From the cell containing the given text, extract its center point as (X, Y) coordinate. 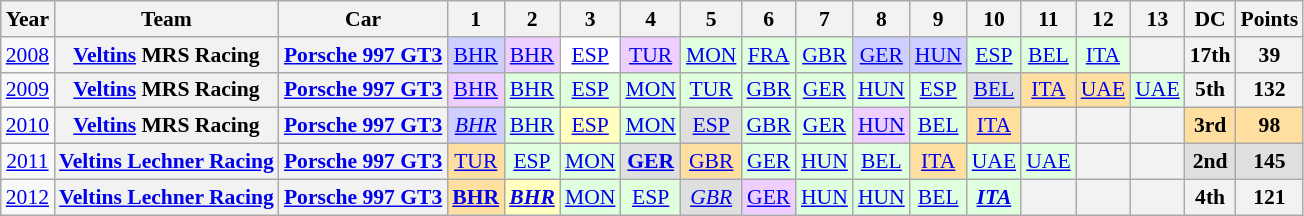
5th (1210, 90)
7 (824, 19)
1 (476, 19)
FRA (768, 55)
Car (363, 19)
121 (1270, 197)
2010 (28, 126)
3 (590, 19)
12 (1103, 19)
11 (1048, 19)
3rd (1210, 126)
39 (1270, 55)
Year (28, 19)
6 (768, 19)
13 (1157, 19)
2009 (28, 90)
2012 (28, 197)
2008 (28, 55)
Team (166, 19)
17th (1210, 55)
8 (882, 19)
2011 (28, 162)
132 (1270, 90)
4th (1210, 197)
5 (712, 19)
10 (994, 19)
DC (1210, 19)
Points (1270, 19)
2nd (1210, 162)
145 (1270, 162)
4 (650, 19)
98 (1270, 126)
2 (532, 19)
9 (938, 19)
